Determine the [X, Y] coordinate at the center of the cell enclosing the given text.  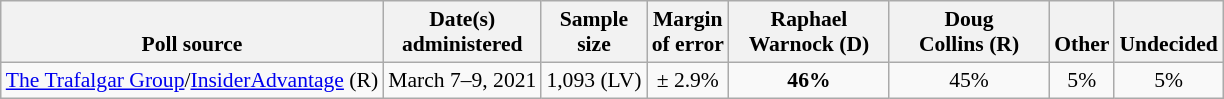
Other [1082, 32]
46% [809, 80]
Undecided [1168, 32]
March 7–9, 2021 [462, 80]
Poll source [192, 32]
The Trafalgar Group/InsiderAdvantage (R) [192, 80]
Marginof error [688, 32]
Date(s)administered [462, 32]
Samplesize [594, 32]
RaphaelWarnock (D) [809, 32]
45% [969, 80]
DougCollins (R) [969, 32]
1,093 (LV) [594, 80]
± 2.9% [688, 80]
